From the cell containing the given text, extract its center point as (X, Y) coordinate. 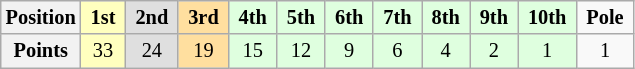
Pole (604, 17)
6th (349, 17)
33 (104, 51)
2 (494, 51)
1st (104, 17)
8th (446, 17)
9th (494, 17)
19 (203, 51)
9 (349, 51)
10th (547, 17)
24 (152, 51)
3rd (203, 17)
4th (253, 17)
7th (397, 17)
5th (301, 17)
Position (41, 17)
Points (41, 51)
2nd (152, 17)
4 (446, 51)
12 (301, 51)
6 (397, 51)
15 (253, 51)
